Find where the given text appears and provide that cell's center as [x, y] coordinate. 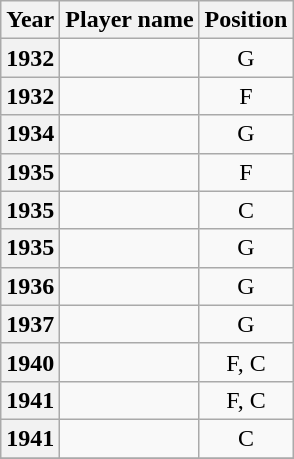
Position [246, 20]
Year [30, 20]
1936 [30, 286]
1937 [30, 324]
Player name [130, 20]
1940 [30, 362]
1934 [30, 134]
